Detect which cell encompasses the target text, then output its (X, Y) center coordinate. 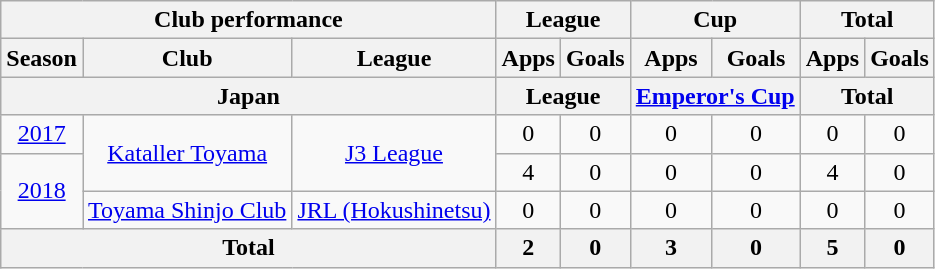
2018 (42, 191)
Club (186, 58)
2017 (42, 134)
Japan (248, 96)
2 (528, 248)
Club performance (248, 20)
Cup (715, 20)
J3 League (394, 153)
Kataller Toyama (186, 153)
Toyama Shinjo Club (186, 210)
Emperor's Cup (715, 96)
5 (832, 248)
JRL (Hokushinetsu) (394, 210)
Season (42, 58)
3 (671, 248)
